Locate the cell with the specified text and output its [x, y] center coordinate. 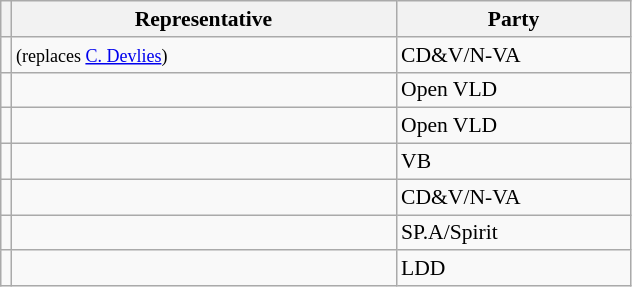
SP.A/Spirit [514, 233]
(replaces C. Devlies) [204, 55]
Representative [204, 19]
LDD [514, 269]
Party [514, 19]
VB [514, 162]
